From the cell containing the given text, extract its center point as (x, y) coordinate. 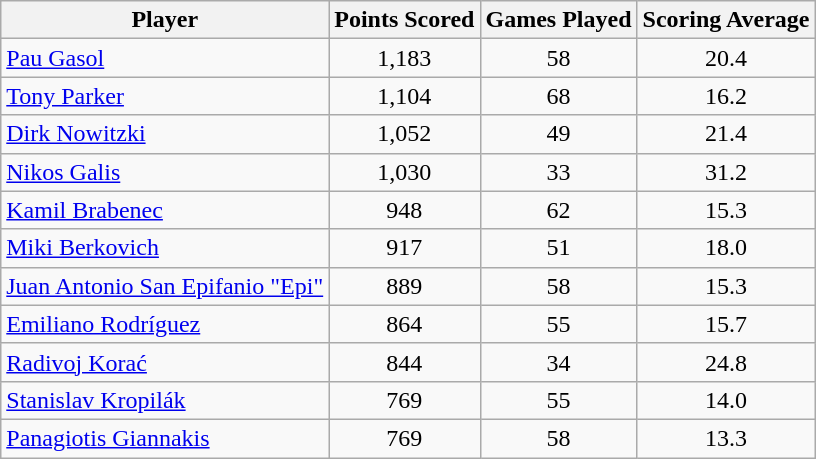
Games Played (558, 20)
Kamil Brabenec (165, 210)
14.0 (726, 400)
31.2 (726, 172)
62 (558, 210)
Scoring Average (726, 20)
1,052 (404, 134)
1,030 (404, 172)
33 (558, 172)
Stanislav Kropilák (165, 400)
34 (558, 362)
49 (558, 134)
Nikos Galis (165, 172)
Panagiotis Giannakis (165, 438)
13.3 (726, 438)
Points Scored (404, 20)
948 (404, 210)
20.4 (726, 58)
Pau Gasol (165, 58)
864 (404, 324)
68 (558, 96)
Player (165, 20)
889 (404, 286)
21.4 (726, 134)
16.2 (726, 96)
51 (558, 248)
Juan Antonio San Epifanio "Epi" (165, 286)
Miki Berkovich (165, 248)
Tony Parker (165, 96)
844 (404, 362)
18.0 (726, 248)
1,104 (404, 96)
Dirk Nowitzki (165, 134)
15.7 (726, 324)
Radivoj Korać (165, 362)
917 (404, 248)
24.8 (726, 362)
Emiliano Rodríguez (165, 324)
1,183 (404, 58)
